Capture the cell that displays the provided text and extract its [X, Y] central coordinate. 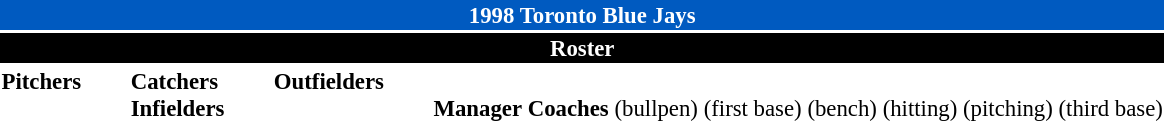
Roster [582, 48]
1998 Toronto Blue Jays [582, 15]
